Extract the [x, y] coordinate from the center of the cell holding the provided text.  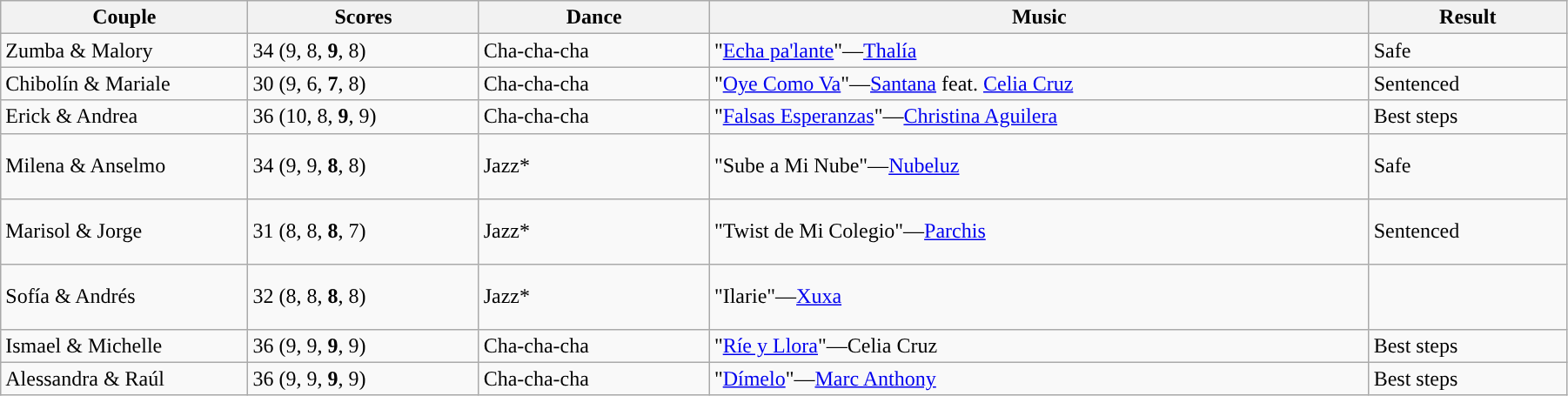
34 (9, 8, 9, 8) [364, 50]
"Ilarie"—Xuxa [1039, 296]
"Falsas Esperanzas"—Christina Aguilera [1039, 117]
30 (9, 6, 7, 8) [364, 84]
32 (8, 8, 8, 8) [364, 296]
34 (9, 9, 8, 8) [364, 165]
Couple [124, 17]
Erick & Andrea [124, 117]
36 (10, 8, 9, 9) [364, 117]
Music [1039, 17]
Scores [364, 17]
Ismael & Michelle [124, 346]
Result [1467, 17]
Chibolín & Mariale [124, 84]
31 (8, 8, 8, 7) [364, 232]
Dance [593, 17]
"Twist de Mi Colegio"—Parchis [1039, 232]
"Sube a Mi Nube"—Nubeluz [1039, 165]
Milena & Anselmo [124, 165]
"Dímelo"—Marc Anthony [1039, 379]
Marisol & Jorge [124, 232]
Sofía & Andrés [124, 296]
Zumba & Malory [124, 50]
"Ríe y Llora"—Celia Cruz [1039, 346]
Alessandra & Raúl [124, 379]
"Echa pa'lante"—Thalía [1039, 50]
"Oye Como Va"—Santana feat. Celia Cruz [1039, 84]
